Locate the cell with the specified text and output its (x, y) center coordinate. 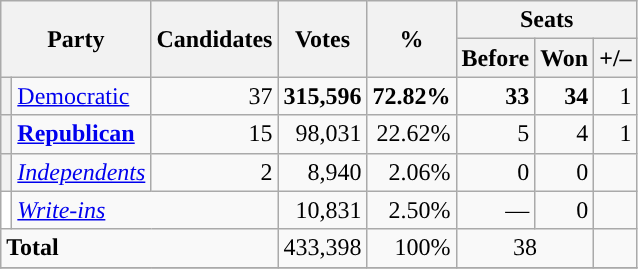
Total (140, 248)
38 (525, 248)
5 (496, 134)
2 (214, 172)
100% (412, 248)
Won (564, 58)
Candidates (214, 39)
315,596 (322, 96)
2.06% (412, 172)
8,940 (322, 172)
72.82% (412, 96)
4 (564, 134)
34 (564, 96)
37 (214, 96)
33 (496, 96)
Votes (322, 39)
Party (76, 39)
Republican (82, 134)
Independents (82, 172)
10,831 (322, 210)
Seats (546, 20)
98,031 (322, 134)
15 (214, 134)
Democratic (82, 96)
22.62% (412, 134)
+/– (616, 58)
— (496, 210)
% (412, 39)
433,398 (322, 248)
Before (496, 58)
Write-ins (145, 210)
2.50% (412, 210)
